Pinpoint the cell where the given text exists, returning its (x, y) midpoint coordinate. 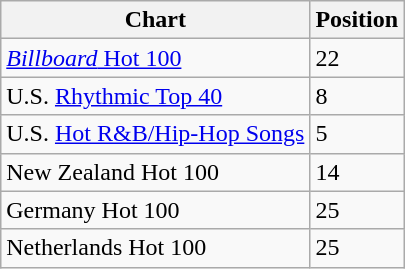
5 (357, 134)
Germany Hot 100 (156, 210)
Netherlands Hot 100 (156, 248)
New Zealand Hot 100 (156, 172)
14 (357, 172)
Position (357, 20)
8 (357, 96)
22 (357, 58)
Billboard Hot 100 (156, 58)
U.S. Hot R&B/Hip-Hop Songs (156, 134)
U.S. Rhythmic Top 40 (156, 96)
Chart (156, 20)
